Return the [x, y] coordinate for the center point of the cell that contains the specified text.  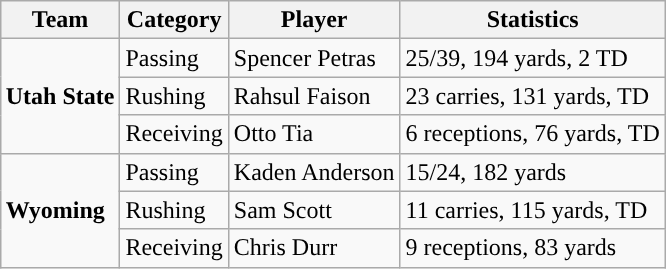
Category [174, 20]
Chris Durr [314, 248]
Team [60, 20]
Kaden Anderson [314, 172]
Rahsul Faison [314, 96]
Spencer Petras [314, 58]
15/24, 182 yards [532, 172]
25/39, 194 yards, 2 TD [532, 58]
Statistics [532, 20]
Sam Scott [314, 210]
Player [314, 20]
6 receptions, 76 yards, TD [532, 134]
Otto Tia [314, 134]
Utah State [60, 96]
9 receptions, 83 yards [532, 248]
Wyoming [60, 210]
23 carries, 131 yards, TD [532, 96]
11 carries, 115 yards, TD [532, 210]
